Output the [X, Y] coordinate of the center of the cell containing the given text.  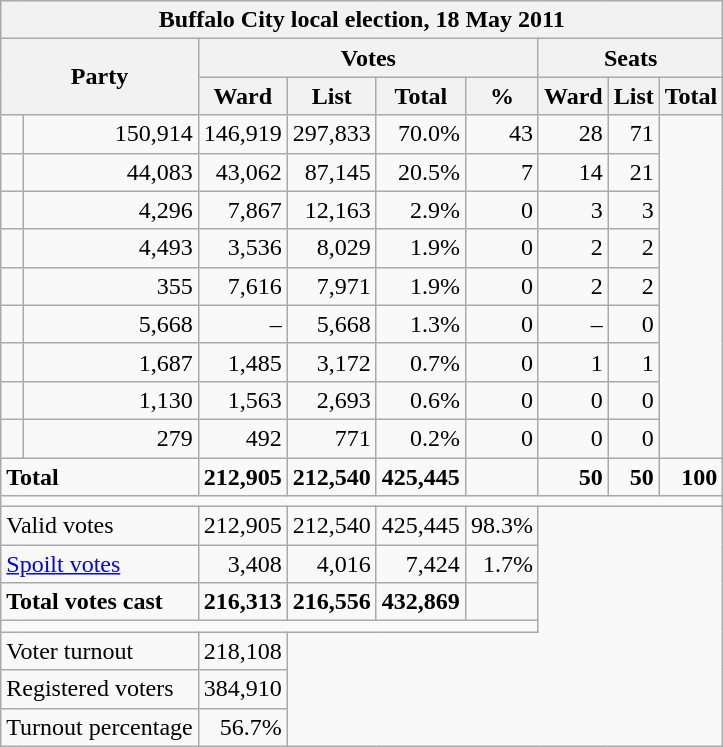
216,556 [332, 602]
4,493 [110, 248]
150,914 [110, 134]
70.0% [420, 134]
3,536 [242, 248]
0.6% [420, 400]
7,616 [242, 286]
1.3% [420, 324]
0.7% [420, 362]
100 [691, 477]
43 [502, 134]
7,424 [420, 564]
8,029 [332, 248]
0.2% [420, 438]
Voter turnout [100, 651]
1,130 [110, 400]
218,108 [242, 651]
1.7% [502, 564]
1,687 [110, 362]
216,313 [242, 602]
2.9% [420, 210]
3,172 [332, 362]
21 [634, 172]
Spoilt votes [100, 564]
7,971 [332, 286]
Buffalo City local election, 18 May 2011 [362, 20]
146,919 [242, 134]
Votes [368, 58]
1,485 [242, 362]
43,062 [242, 172]
355 [110, 286]
44,083 [110, 172]
Total votes cast [100, 602]
Seats [630, 58]
% [502, 96]
1,563 [242, 400]
297,833 [332, 134]
3,408 [242, 564]
20.5% [420, 172]
384,910 [242, 689]
Turnout percentage [100, 727]
12,163 [332, 210]
432,869 [420, 602]
7 [502, 172]
4,296 [110, 210]
71 [634, 134]
28 [573, 134]
Valid votes [100, 526]
279 [110, 438]
4,016 [332, 564]
Registered voters [100, 689]
7,867 [242, 210]
771 [332, 438]
14 [573, 172]
2,693 [332, 400]
87,145 [332, 172]
Party [100, 77]
98.3% [502, 526]
492 [242, 438]
56.7% [242, 727]
